Locate the cell with the specified text and output its (X, Y) center coordinate. 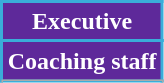
Executive (82, 22)
Coaching staff (82, 61)
